Locate the cell with the specified text and output its [X, Y] center coordinate. 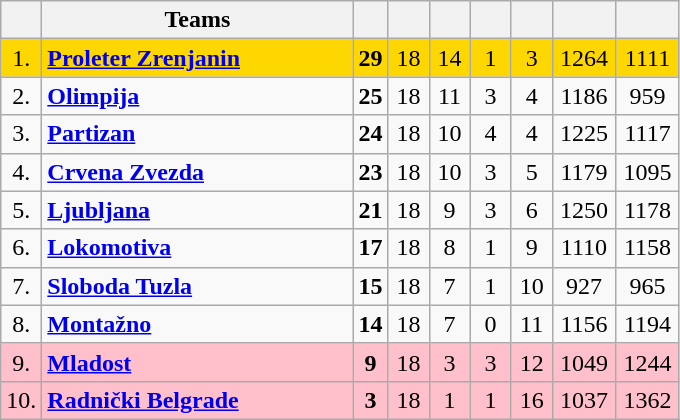
4. [22, 172]
1037 [584, 400]
Montažno [198, 324]
10. [22, 400]
Partizan [198, 134]
15 [370, 286]
Ljubljana [198, 210]
23 [370, 172]
6. [22, 248]
1178 [648, 210]
21 [370, 210]
965 [648, 286]
8. [22, 324]
Radnički Belgrade [198, 400]
9. [22, 362]
0 [490, 324]
Lokomotiva [198, 248]
7. [22, 286]
17 [370, 248]
1244 [648, 362]
5. [22, 210]
3. [22, 134]
1264 [584, 58]
1186 [584, 96]
5 [532, 172]
8 [450, 248]
1194 [648, 324]
959 [648, 96]
1362 [648, 400]
Crvena Zvezda [198, 172]
1110 [584, 248]
1156 [584, 324]
2. [22, 96]
25 [370, 96]
Proleter Zrenjanin [198, 58]
1111 [648, 58]
1049 [584, 362]
927 [584, 286]
16 [532, 400]
Olimpija [198, 96]
1117 [648, 134]
1250 [584, 210]
Sloboda Tuzla [198, 286]
1. [22, 58]
1179 [584, 172]
Mladost [198, 362]
29 [370, 58]
1225 [584, 134]
6 [532, 210]
1158 [648, 248]
1095 [648, 172]
24 [370, 134]
12 [532, 362]
Teams [198, 20]
